Return the (X, Y) coordinate for the center point of the cell that contains the specified text.  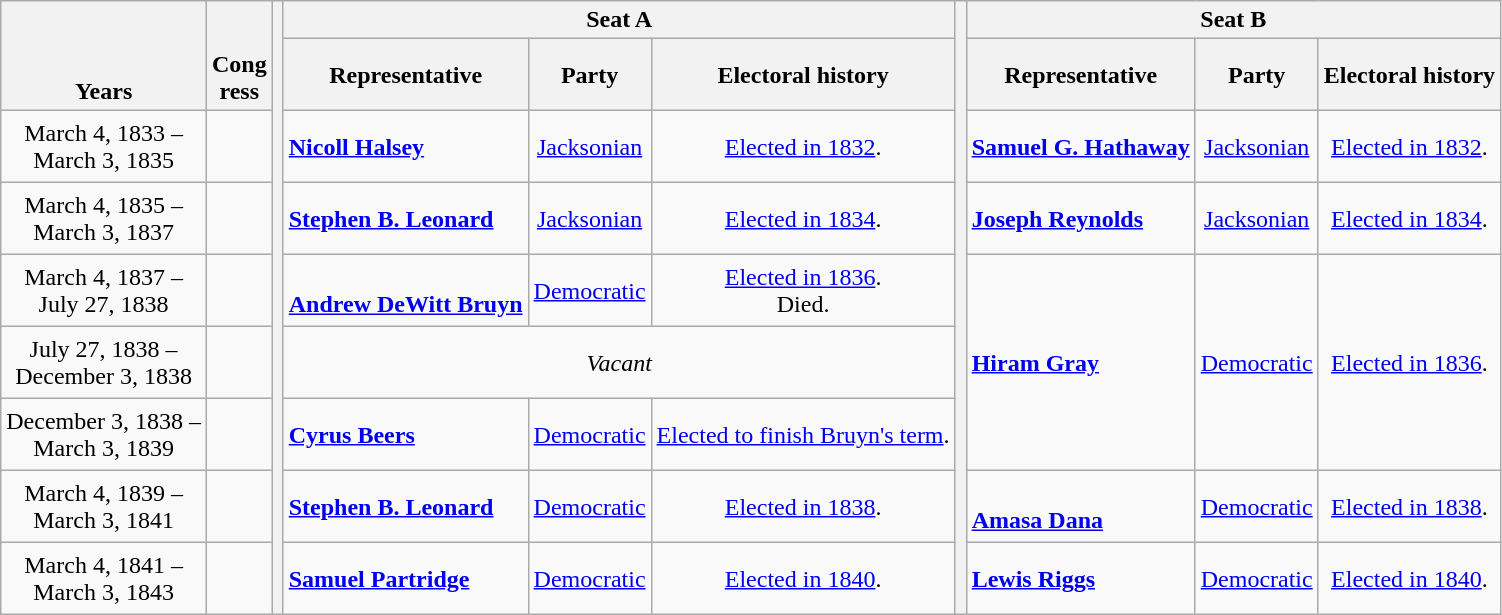
December 3, 1838 –March 3, 1839 (104, 435)
March 4, 1833 –March 3, 1835 (104, 147)
Amasa Dana (1080, 507)
Joseph Reynolds (1080, 219)
Samuel G. Hathaway (1080, 147)
Hiram Gray (1080, 363)
Andrew DeWitt Bruyn (406, 291)
Samuel Partridge (406, 579)
July 27, 1838 –December 3, 1838 (104, 363)
Nicoll Halsey (406, 147)
Elected to finish Bruyn's term. (803, 435)
Seat A (619, 20)
Lewis Riggs (1080, 579)
March 4, 1841 –March 3, 1843 (104, 579)
March 4, 1837 –July 27, 1838 (104, 291)
Elected in 1836. (1409, 363)
Vacant (619, 363)
Congress (239, 56)
Years (104, 56)
Cyrus Beers (406, 435)
Seat B (1233, 20)
March 4, 1839 –March 3, 1841 (104, 507)
March 4, 1835 –March 3, 1837 (104, 219)
Elected in 1836.Died. (803, 291)
